Pinpoint the cell where the given text exists, returning its (X, Y) midpoint coordinate. 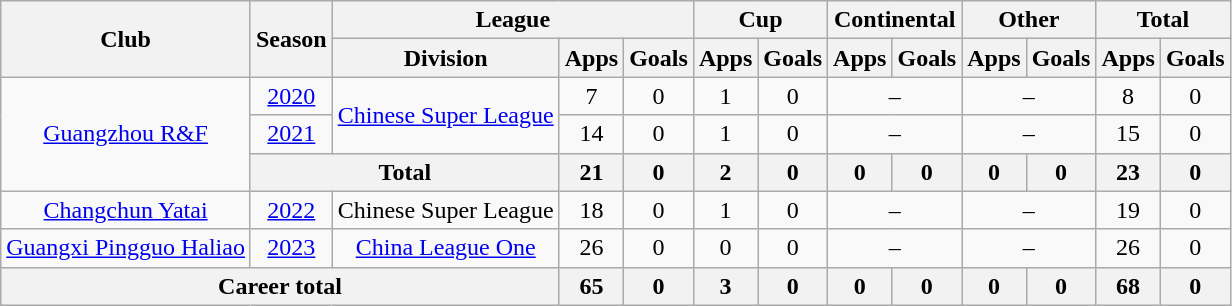
Guangzhou R&F (126, 134)
Changchun Yatai (126, 210)
68 (1128, 286)
Other (1029, 20)
65 (591, 286)
Division (446, 58)
Club (126, 39)
Continental (895, 20)
League (512, 20)
21 (591, 172)
Season (291, 39)
2 (725, 172)
19 (1128, 210)
2023 (291, 248)
China League One (446, 248)
2022 (291, 210)
2020 (291, 96)
8 (1128, 96)
3 (725, 286)
Cup (760, 20)
Guangxi Pingguo Haliao (126, 248)
18 (591, 210)
7 (591, 96)
15 (1128, 134)
14 (591, 134)
Career total (280, 286)
2021 (291, 134)
23 (1128, 172)
